Locate the cell with the specified text and output its [X, Y] center coordinate. 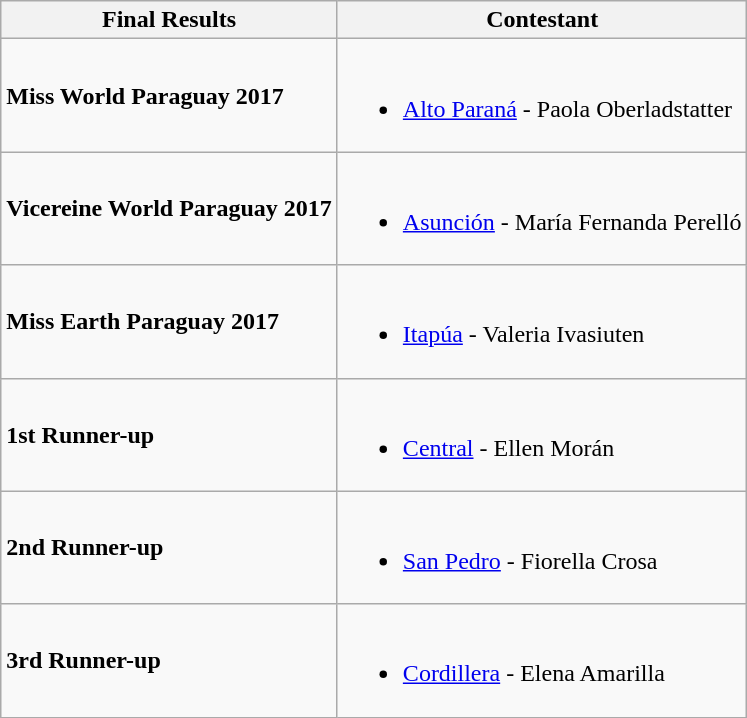
2nd Runner-up [170, 548]
Contestant [542, 20]
Cordillera - Elena Amarilla [542, 660]
Itapúa - Valeria Ivasiuten [542, 322]
1st Runner-up [170, 434]
Asunción - María Fernanda Perelló [542, 208]
Central - Ellen Morán [542, 434]
Vicereine World Paraguay 2017 [170, 208]
Miss Earth Paraguay 2017 [170, 322]
Final Results [170, 20]
San Pedro - Fiorella Crosa [542, 548]
Miss World Paraguay 2017 [170, 96]
Alto Paraná - Paola Oberladstatter [542, 96]
3rd Runner-up [170, 660]
